Return the (x, y) coordinate for the center point of the cell that contains the specified text.  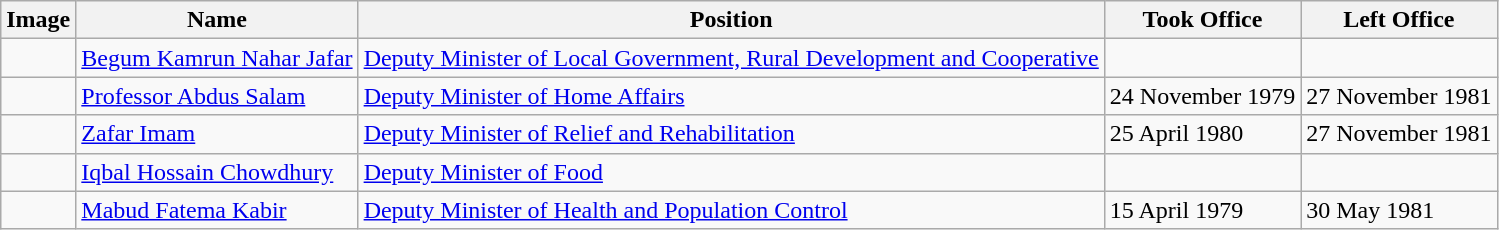
Name (217, 20)
Deputy Minister of Food (731, 172)
Mabud Fatema Kabir (217, 210)
Deputy Minister of Home Affairs (731, 96)
24 November 1979 (1202, 96)
Deputy Minister of Relief and Rehabilitation (731, 134)
25 April 1980 (1202, 134)
Deputy Minister of Local Government, Rural Development and Cooperative (731, 58)
Image (38, 20)
Took Office (1202, 20)
Zafar Imam (217, 134)
Begum Kamrun Nahar Jafar (217, 58)
Deputy Minister of Health and Population Control (731, 210)
Left Office (1399, 20)
Iqbal Hossain Chowdhury (217, 172)
15 April 1979 (1202, 210)
Professor Abdus Salam (217, 96)
30 May 1981 (1399, 210)
Position (731, 20)
